Return the [X, Y] coordinate for the center point of the cell that contains the specified text.  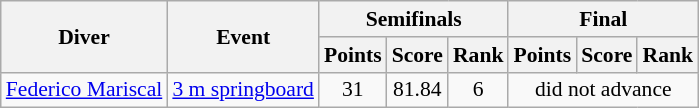
Federico Mariscal [84, 90]
31 [353, 90]
Final [603, 19]
81.84 [418, 90]
6 [478, 90]
Event [243, 36]
Diver [84, 36]
did not advance [603, 90]
3 m springboard [243, 90]
Semifinals [414, 19]
